Provide the [x, y] coordinate of the cell's center where the given text is located.  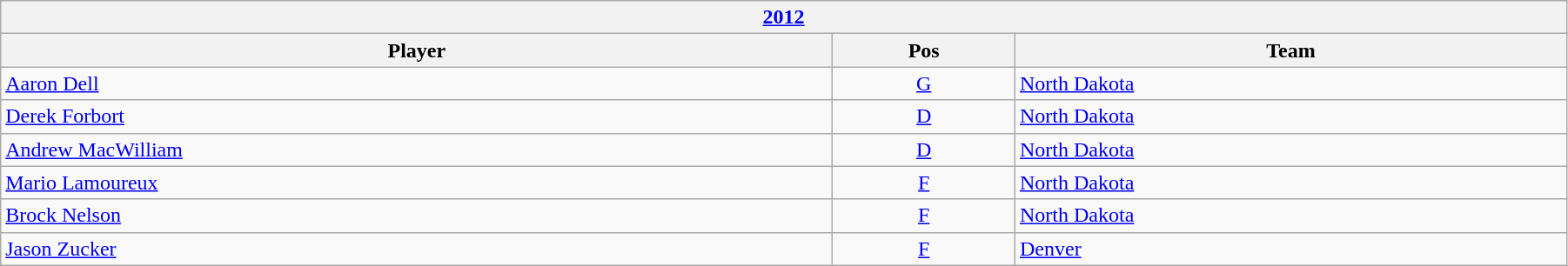
2012 [784, 17]
Jason Zucker [417, 249]
Derek Forbort [417, 116]
Aaron Dell [417, 83]
Brock Nelson [417, 216]
Mario Lamoureux [417, 183]
Player [417, 50]
Team [1290, 50]
G [924, 83]
Andrew MacWilliam [417, 150]
Pos [924, 50]
Denver [1290, 249]
